Capture the cell that displays the provided text and extract its (X, Y) central coordinate. 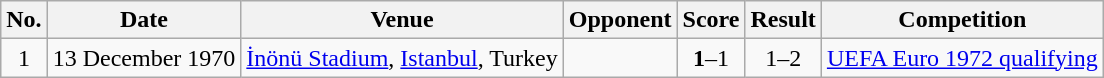
Result (783, 20)
Competition (962, 20)
Date (144, 20)
1–2 (783, 58)
13 December 1970 (144, 58)
Opponent (620, 20)
No. (24, 20)
İnönü Stadium, Istanbul, Turkey (402, 58)
Venue (402, 20)
Score (711, 20)
1 (24, 58)
UEFA Euro 1972 qualifying (962, 58)
1–1 (711, 58)
